Locate the cell with the specified text and output its (x, y) center coordinate. 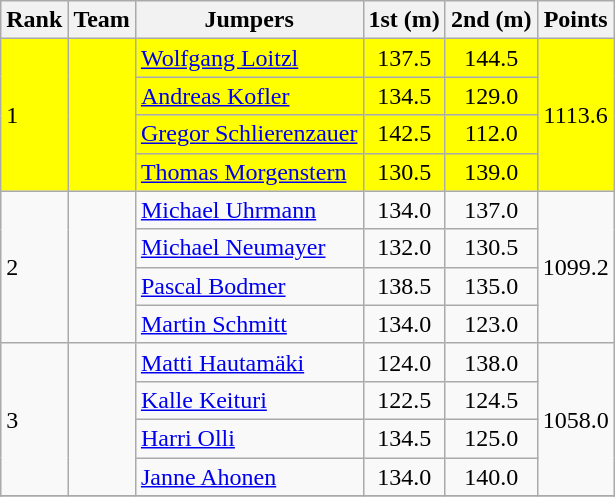
Harri Olli (249, 438)
122.5 (404, 400)
2nd (m) (491, 20)
124.5 (491, 400)
139.0 (491, 172)
1113.6 (576, 115)
138.5 (404, 286)
Gregor Schlierenzauer (249, 134)
1099.2 (576, 267)
2 (34, 267)
Pascal Bodmer (249, 286)
144.5 (491, 58)
Janne Ahonen (249, 477)
135.0 (491, 286)
129.0 (491, 96)
Martin Schmitt (249, 324)
Andreas Kofler (249, 96)
1 (34, 115)
112.0 (491, 134)
138.0 (491, 362)
124.0 (404, 362)
Wolfgang Loitzl (249, 58)
140.0 (491, 477)
137.0 (491, 210)
3 (34, 419)
Michael Neumayer (249, 248)
Kalle Keituri (249, 400)
123.0 (491, 324)
132.0 (404, 248)
Rank (34, 20)
Michael Uhrmann (249, 210)
137.5 (404, 58)
125.0 (491, 438)
142.5 (404, 134)
Points (576, 20)
Matti Hautamäki (249, 362)
Jumpers (249, 20)
Team (102, 20)
1058.0 (576, 419)
Thomas Morgenstern (249, 172)
1st (m) (404, 20)
